Identify which cell holds the provided text, then report its (x, y) central coordinate. 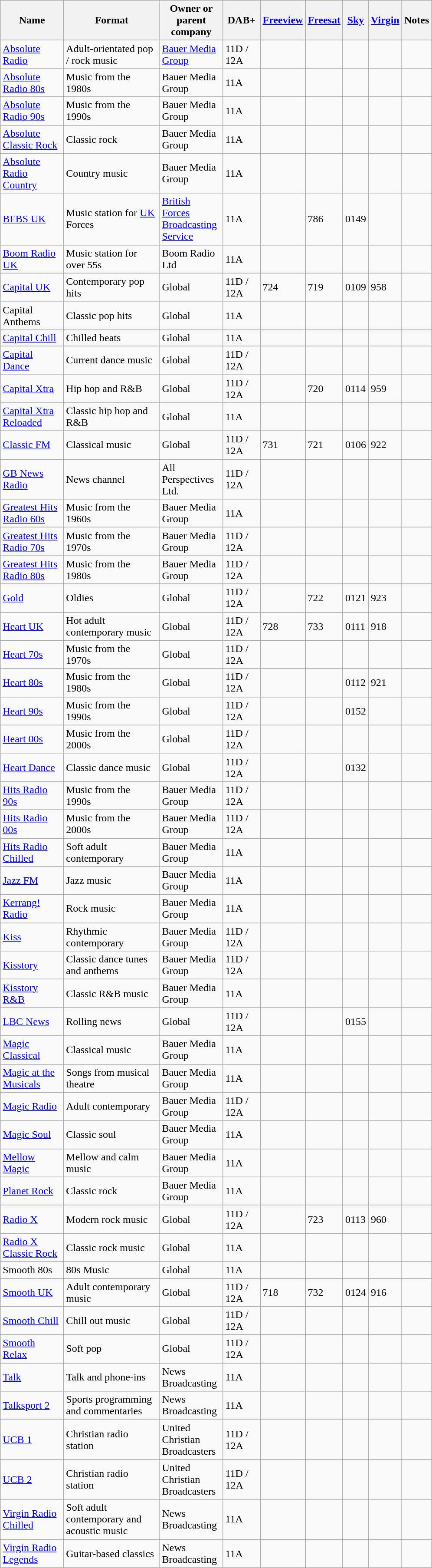
Kisstory R&B (32, 993)
Kiss (32, 937)
Radio X Classic Rock (32, 1248)
Magic Soul (32, 1135)
Capital Xtra (32, 388)
Heart UK (32, 626)
All Perspectives Ltd. (191, 479)
British Forces Broadcasting Service (191, 219)
Talk (32, 1377)
Heart 00s (32, 739)
Hits Radio Chilled (32, 852)
Oldies (112, 598)
Hits Radio 00s (32, 824)
0149 (356, 219)
Magic Radio (32, 1106)
Soft adult contemporary (112, 852)
Classic dance music (112, 768)
0121 (356, 598)
Planet Rock (32, 1191)
0155 (356, 1022)
Music station for UK Forces (112, 219)
Absolute Radio Country (32, 173)
Adult contemporary music (112, 1292)
Music from the 1960s (112, 513)
Smooth 80s (32, 1270)
728 (283, 626)
Adult contemporary (112, 1106)
0111 (356, 626)
Greatest Hits Radio 60s (32, 513)
Chilled beats (112, 338)
Talk and phone-ins (112, 1377)
Virgin Radio Legends (32, 1553)
Mellow and calm music (112, 1163)
0124 (356, 1292)
722 (324, 598)
Jazz FM (32, 880)
Classic pop hits (112, 315)
0112 (356, 682)
Jazz music (112, 880)
Chill out music (112, 1321)
Soft pop (112, 1349)
718 (283, 1292)
723 (324, 1219)
0113 (356, 1219)
0106 (356, 445)
Hot adult contemporary music (112, 626)
Absolute Classic Rock (32, 139)
Smooth Relax (32, 1349)
Songs from musical theatre (112, 1078)
Capital Dance (32, 360)
0132 (356, 768)
UCB 2 (32, 1479)
Rock music (112, 909)
Classic FM (32, 445)
Classic hip hop and R&B (112, 417)
960 (385, 1219)
Heart 80s (32, 682)
0109 (356, 287)
786 (324, 219)
0114 (356, 388)
Boom Radio Ltd (191, 259)
Mellow Magic (32, 1163)
Kerrang! Radio (32, 909)
Sky (356, 20)
Virgin (385, 20)
Greatest Hits Radio 70s (32, 542)
Greatest Hits Radio 80s (32, 570)
Capital Xtra Reloaded (32, 417)
Classic soul (112, 1135)
Heart 90s (32, 711)
Capital Anthems (32, 315)
Guitar-based classics (112, 1553)
Freesat (324, 20)
923 (385, 598)
720 (324, 388)
Absolute Radio 90s (32, 111)
733 (324, 626)
Current dance music (112, 360)
Name (32, 20)
News channel (112, 479)
959 (385, 388)
Magic at the Musicals (32, 1078)
922 (385, 445)
DAB+ (242, 20)
0152 (356, 711)
Freeview (283, 20)
Kisstory (32, 965)
Absolute Radio 80s (32, 82)
BFBS UK (32, 219)
724 (283, 287)
Hip hop and R&B (112, 388)
Modern rock music (112, 1219)
958 (385, 287)
Rolling news (112, 1022)
Rhythmic contemporary (112, 937)
UCB 1 (32, 1440)
Heart Dance (32, 768)
918 (385, 626)
Hits Radio 90s (32, 795)
Absolute Radio (32, 55)
Music station for over 55s (112, 259)
Smooth UK (32, 1292)
Adult-orientated pop / rock music (112, 55)
719 (324, 287)
916 (385, 1292)
LBC News (32, 1022)
Smooth Chill (32, 1321)
732 (324, 1292)
Contemporary pop hits (112, 287)
Capital UK (32, 287)
731 (283, 445)
Virgin Radio Chilled (32, 1519)
Boom Radio UK (32, 259)
921 (385, 682)
GB News Radio (32, 479)
Classic rock music (112, 1248)
Soft adult contemporary and acoustic music (112, 1519)
Radio X (32, 1219)
Classic R&B music (112, 993)
Sports programming and commentaries (112, 1406)
Notes (416, 20)
Gold (32, 598)
Classic dance tunes and anthems (112, 965)
Talksport 2 (32, 1406)
Heart 70s (32, 655)
Country music (112, 173)
80s Music (112, 1270)
Capital Chill (32, 338)
Owner or parent company (191, 20)
Format (112, 20)
Magic Classical (32, 1050)
721 (324, 445)
